Find where the given text appears and provide that cell's center as (X, Y) coordinate. 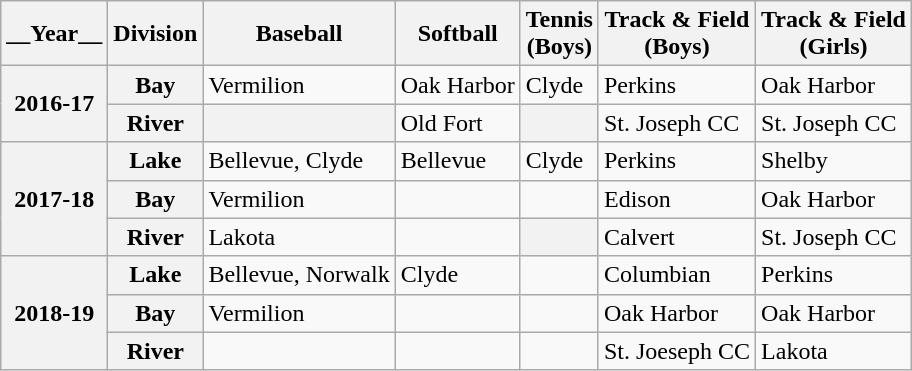
Bellevue (458, 161)
Division (156, 34)
2017-18 (54, 199)
__Year__ (54, 34)
Track & Field(Boys) (676, 34)
2016-17 (54, 104)
Bellevue, Clyde (299, 161)
St. Joeseph CC (676, 351)
Calvert (676, 237)
Shelby (834, 161)
Baseball (299, 34)
Track & Field(Girls) (834, 34)
Tennis(Boys) (559, 34)
Bellevue, Norwalk (299, 275)
Columbian (676, 275)
Old Fort (458, 123)
Softball (458, 34)
2018-19 (54, 313)
Edison (676, 199)
